Return the (X, Y) coordinate for the center point of the cell that contains the specified text.  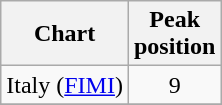
Chart (65, 34)
9 (174, 85)
Peakposition (174, 34)
Italy (FIMI) (65, 85)
